Detect which cell encompasses the target text, then output its [X, Y] center coordinate. 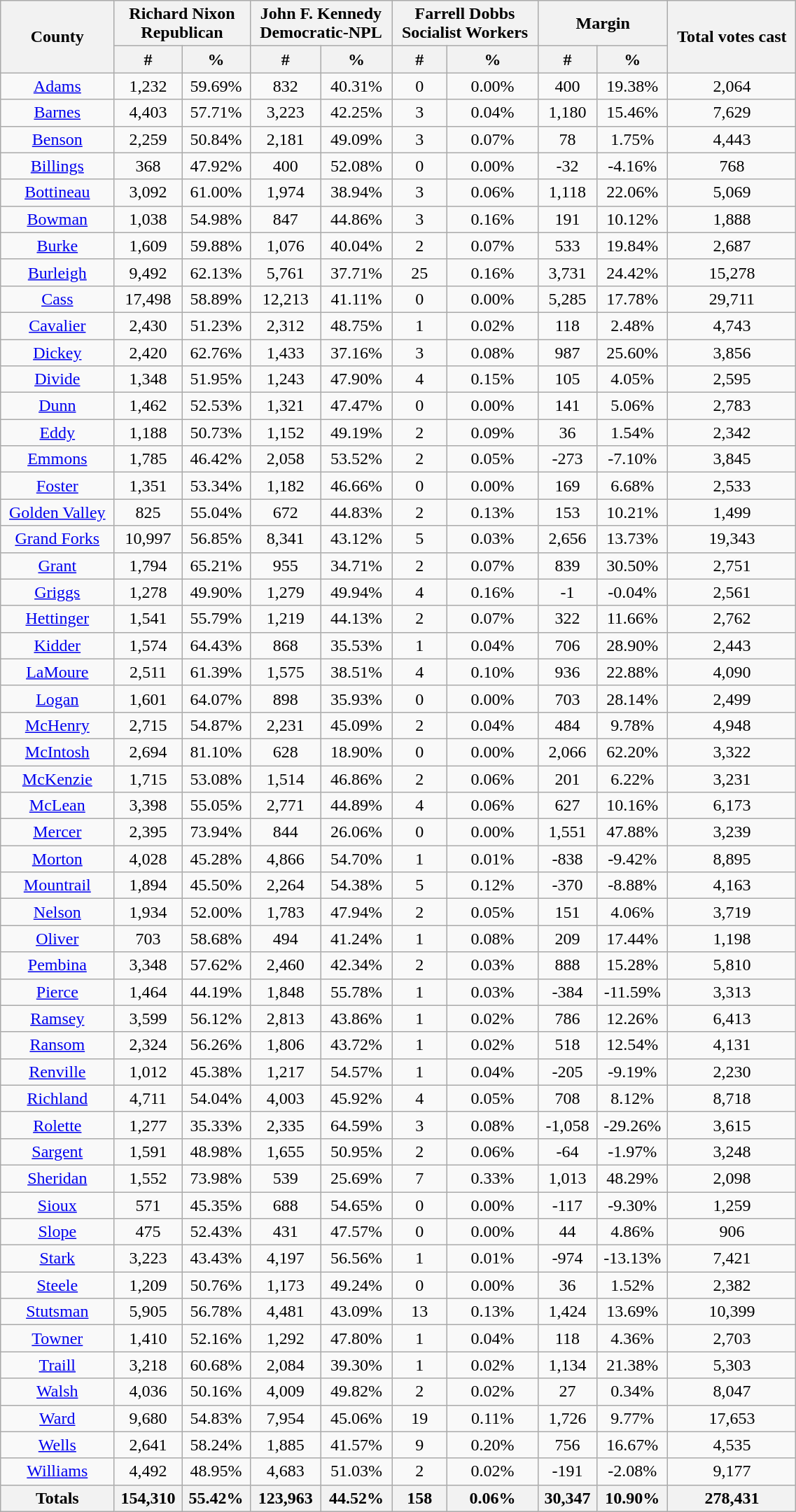
2,264 [286, 885]
4,683 [286, 1471]
4,492 [148, 1471]
2,715 [148, 725]
1,188 [148, 433]
30,347 [567, 1498]
Billings [57, 166]
2,641 [148, 1445]
3,845 [732, 459]
43.09% [356, 1312]
5,810 [732, 965]
55.42% [216, 1498]
38.51% [356, 672]
-8.88% [632, 885]
49.24% [356, 1285]
Hettinger [57, 619]
52.16% [216, 1338]
153 [567, 512]
Ramsey [57, 1018]
1,464 [148, 992]
4,403 [148, 113]
2,342 [732, 433]
201 [567, 779]
64.59% [356, 1125]
708 [567, 1098]
49.82% [356, 1392]
888 [567, 965]
1,575 [286, 672]
0.11% [493, 1418]
-11.59% [632, 992]
65.21% [216, 566]
44 [567, 1232]
52.43% [216, 1232]
8,718 [732, 1098]
Foster [57, 486]
628 [286, 752]
1,783 [286, 912]
105 [567, 379]
1,785 [148, 459]
47.90% [356, 379]
27 [567, 1392]
4.06% [632, 912]
158 [420, 1498]
3,348 [148, 965]
5,285 [567, 299]
56.78% [216, 1312]
4,090 [732, 672]
55.79% [216, 619]
8.12% [632, 1098]
57.62% [216, 965]
5,761 [286, 272]
18.90% [356, 752]
533 [567, 246]
-4.16% [632, 166]
Dickey [57, 352]
73.94% [216, 832]
Morton [57, 859]
McKenzie [57, 779]
45.09% [356, 725]
4,009 [286, 1392]
4,163 [732, 885]
44.19% [216, 992]
1,180 [567, 113]
21.38% [632, 1365]
4.36% [632, 1338]
Pembina [57, 965]
38.94% [356, 192]
2,231 [286, 725]
3,218 [148, 1365]
30.50% [632, 566]
1,410 [148, 1338]
9,177 [732, 1471]
41.24% [356, 939]
County [57, 36]
Walsh [57, 1392]
-117 [567, 1205]
39.30% [356, 1365]
61.00% [216, 192]
53.34% [216, 486]
Kidder [57, 645]
1,715 [148, 779]
Dunn [57, 406]
2,561 [732, 592]
-370 [567, 885]
2,443 [732, 645]
2,762 [732, 619]
54.38% [356, 885]
7 [420, 1178]
40.04% [356, 246]
9.77% [632, 1418]
1,076 [286, 246]
42.25% [356, 113]
1,012 [148, 1072]
7,954 [286, 1418]
1,888 [732, 219]
Grant [57, 566]
844 [286, 832]
-29.26% [632, 1125]
898 [286, 699]
40.31% [356, 86]
6,413 [732, 1018]
47.47% [356, 406]
0.20% [493, 1445]
35.53% [356, 645]
45.35% [216, 1205]
44.13% [356, 619]
-1.97% [632, 1151]
1,551 [567, 832]
-13.13% [632, 1259]
2,324 [148, 1045]
26.06% [356, 832]
15,278 [732, 272]
4,003 [286, 1098]
2,430 [148, 325]
-384 [567, 992]
868 [286, 645]
59.69% [216, 86]
839 [567, 566]
57.71% [216, 113]
46.66% [356, 486]
37.71% [356, 272]
54.83% [216, 1418]
5,303 [732, 1365]
37.16% [356, 352]
2,335 [286, 1125]
4,711 [148, 1098]
5,069 [732, 192]
1,173 [286, 1285]
34.71% [356, 566]
49.90% [216, 592]
151 [567, 912]
-7.10% [632, 459]
54.04% [216, 1098]
1,182 [286, 486]
-974 [567, 1259]
154,310 [148, 1498]
209 [567, 939]
4,743 [732, 325]
3,322 [732, 752]
2,533 [732, 486]
141 [567, 406]
50.76% [216, 1285]
Mercer [57, 832]
0.33% [493, 1178]
Sioux [57, 1205]
48.75% [356, 325]
4,481 [286, 1312]
12.54% [632, 1045]
62.76% [216, 352]
Logan [57, 699]
Farrell DobbsSocialist Workers [465, 24]
2,511 [148, 672]
-205 [567, 1072]
278,431 [732, 1498]
56.26% [216, 1045]
46.86% [356, 779]
1,848 [286, 992]
Pierce [57, 992]
55.05% [216, 806]
62.13% [216, 272]
322 [567, 619]
McLean [57, 806]
Oliver [57, 939]
786 [567, 1018]
5.06% [632, 406]
15.28% [632, 965]
45.92% [356, 1098]
19 [420, 1418]
54.65% [356, 1205]
Golden Valley [57, 512]
1,243 [286, 379]
4,535 [732, 1445]
22.06% [632, 192]
64.43% [216, 645]
1,134 [567, 1365]
3,856 [732, 352]
4.05% [632, 379]
47.88% [632, 832]
191 [567, 219]
10.16% [632, 806]
51.03% [356, 1471]
Richard NixonRepublican [182, 24]
1.75% [632, 139]
6,173 [732, 806]
0.15% [493, 379]
-64 [567, 1151]
41.11% [356, 299]
29,711 [732, 299]
60.68% [216, 1365]
35.33% [216, 1125]
45.50% [216, 885]
539 [286, 1178]
44.86% [356, 219]
54.98% [216, 219]
Stark [57, 1259]
2,230 [732, 1072]
43.43% [216, 1259]
7,629 [732, 113]
-1 [567, 592]
McHenry [57, 725]
1,433 [286, 352]
2,058 [286, 459]
50.84% [216, 139]
1.52% [632, 1285]
78 [567, 139]
Steele [57, 1285]
3,313 [732, 992]
6.68% [632, 486]
17.78% [632, 299]
56.56% [356, 1259]
5,905 [148, 1312]
1,279 [286, 592]
3,599 [148, 1018]
Eddy [57, 433]
Richland [57, 1098]
518 [567, 1045]
50.95% [356, 1151]
1,118 [567, 192]
1,609 [148, 246]
Mountrail [57, 885]
1,217 [286, 1072]
61.39% [216, 672]
832 [286, 86]
Emmons [57, 459]
1,591 [148, 1151]
28.14% [632, 699]
955 [286, 566]
847 [286, 219]
2.48% [632, 325]
59.88% [216, 246]
43.12% [356, 539]
62.20% [632, 752]
53.08% [216, 779]
9.78% [632, 725]
2,656 [567, 539]
987 [567, 352]
44.83% [356, 512]
2,460 [286, 965]
2,084 [286, 1365]
Adams [57, 86]
49.09% [356, 139]
1,541 [148, 619]
1,219 [286, 619]
12.26% [632, 1018]
2,751 [732, 566]
49.19% [356, 433]
24.42% [632, 272]
936 [567, 672]
81.10% [216, 752]
15.46% [632, 113]
2,595 [732, 379]
42.34% [356, 965]
1,209 [148, 1285]
19.38% [632, 86]
56.85% [216, 539]
Total votes cast [732, 36]
627 [567, 806]
1,232 [148, 86]
52.53% [216, 406]
1,601 [148, 699]
-2.08% [632, 1471]
10,997 [148, 539]
-273 [567, 459]
431 [286, 1232]
7,421 [732, 1259]
19,343 [732, 539]
16.67% [632, 1445]
1,655 [286, 1151]
Totals [57, 1498]
Slope [57, 1232]
2,098 [732, 1178]
825 [148, 512]
768 [732, 166]
4,866 [286, 859]
73.98% [216, 1178]
-9.42% [632, 859]
Traill [57, 1365]
47.80% [356, 1338]
2,064 [732, 86]
Williams [57, 1471]
1,794 [148, 566]
54.70% [356, 859]
10.21% [632, 512]
1,885 [286, 1445]
3,248 [732, 1151]
1,514 [286, 779]
123,963 [286, 1498]
1,038 [148, 219]
46.42% [216, 459]
8,895 [732, 859]
9,680 [148, 1418]
47.57% [356, 1232]
1,424 [567, 1312]
1,806 [286, 1045]
2,259 [148, 139]
John F. KennedyDemocratic-NPL [321, 24]
2,703 [732, 1338]
17,653 [732, 1418]
13.73% [632, 539]
2,813 [286, 1018]
44.52% [356, 1498]
1,152 [286, 433]
17.44% [632, 939]
3,092 [148, 192]
10.90% [632, 1498]
3,731 [567, 272]
2,066 [567, 752]
43.72% [356, 1045]
1,321 [286, 406]
64.07% [216, 699]
2,771 [286, 806]
2,687 [732, 246]
Nelson [57, 912]
51.23% [216, 325]
Sheridan [57, 1178]
Bowman [57, 219]
Barnes [57, 113]
3,231 [732, 779]
169 [567, 486]
0.10% [493, 672]
1,292 [286, 1338]
55.78% [356, 992]
25.60% [632, 352]
-9.19% [632, 1072]
-9.30% [632, 1205]
0.12% [493, 885]
1,974 [286, 192]
Bottineau [57, 192]
2,382 [732, 1285]
Cavalier [57, 325]
6.22% [632, 779]
48.98% [216, 1151]
1,574 [148, 645]
41.57% [356, 1445]
Griggs [57, 592]
Cass [57, 299]
571 [148, 1205]
55.04% [216, 512]
2,694 [148, 752]
56.12% [216, 1018]
13.69% [632, 1312]
756 [567, 1445]
50.73% [216, 433]
4,028 [148, 859]
Benson [57, 139]
1,934 [148, 912]
1,894 [148, 885]
1,198 [732, 939]
906 [732, 1232]
706 [567, 645]
McIntosh [57, 752]
Divide [57, 379]
494 [286, 939]
43.86% [356, 1018]
Burleigh [57, 272]
368 [148, 166]
10,399 [732, 1312]
2,395 [148, 832]
9 [420, 1445]
1,259 [732, 1205]
1,726 [567, 1418]
Wells [57, 1445]
Ward [57, 1418]
3,719 [732, 912]
4.86% [632, 1232]
44.89% [356, 806]
48.95% [216, 1471]
1,499 [732, 512]
2,783 [732, 406]
2,312 [286, 325]
4,948 [732, 725]
0.34% [632, 1392]
51.95% [216, 379]
54.87% [216, 725]
475 [148, 1232]
-1,058 [567, 1125]
-0.04% [632, 592]
58.68% [216, 939]
0.09% [493, 433]
8,341 [286, 539]
1,351 [148, 486]
Stutsman [57, 1312]
53.52% [356, 459]
Margin [603, 24]
45.06% [356, 1418]
Rolette [57, 1125]
Renville [57, 1072]
47.94% [356, 912]
1.54% [632, 433]
22.88% [632, 672]
11.66% [632, 619]
25.69% [356, 1178]
25 [420, 272]
49.94% [356, 592]
19.84% [632, 246]
Ransom [57, 1045]
4,131 [732, 1045]
58.89% [216, 299]
1,013 [567, 1178]
17,498 [148, 299]
Towner [57, 1338]
3,615 [732, 1125]
-191 [567, 1471]
1,278 [148, 592]
52.00% [216, 912]
Grand Forks [57, 539]
28.90% [632, 645]
12,213 [286, 299]
45.38% [216, 1072]
1,277 [148, 1125]
4,036 [148, 1392]
45.28% [216, 859]
Sargent [57, 1151]
13 [420, 1312]
54.57% [356, 1072]
2,181 [286, 139]
1,552 [148, 1178]
47.92% [216, 166]
9,492 [148, 272]
LaMoure [57, 672]
1,462 [148, 406]
52.08% [356, 166]
-32 [567, 166]
-838 [567, 859]
8,047 [732, 1392]
48.29% [632, 1178]
3,239 [732, 832]
2,499 [732, 699]
2,420 [148, 352]
484 [567, 725]
50.16% [216, 1392]
58.24% [216, 1445]
1,348 [148, 379]
672 [286, 512]
35.93% [356, 699]
4,443 [732, 139]
Burke [57, 246]
3,398 [148, 806]
10.12% [632, 219]
4,197 [286, 1259]
688 [286, 1205]
